Extract the [X, Y] coordinate from the center of the cell holding the provided text.  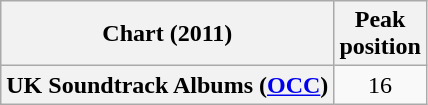
UK Soundtrack Albums (OCC) [168, 85]
Chart (2011) [168, 34]
16 [380, 85]
Peakposition [380, 34]
